From the cell containing the given text, extract its center point as (x, y) coordinate. 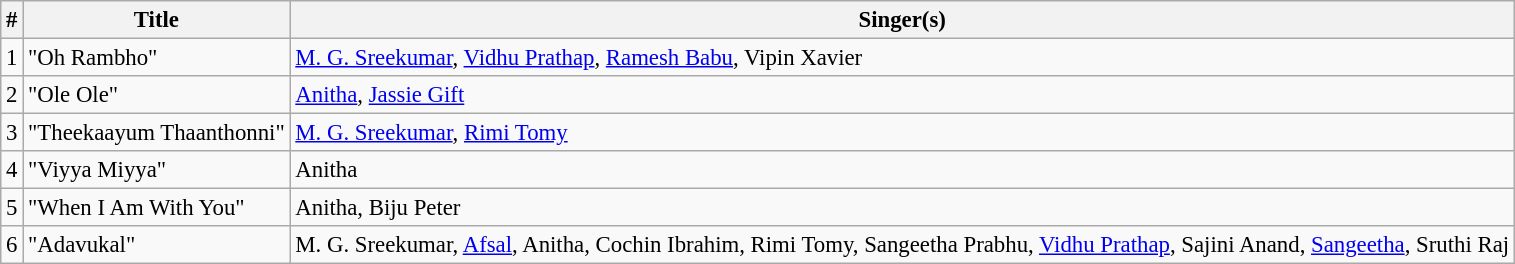
2 (12, 95)
"Adavukal" (156, 245)
"Theekaayum Thaanthonni" (156, 133)
Anitha, Biju Peter (902, 208)
6 (12, 245)
# (12, 20)
3 (12, 133)
Anitha (902, 170)
Anitha, Jassie Gift (902, 95)
"When I Am With You" (156, 208)
"Oh Rambho" (156, 58)
M. G. Sreekumar, Vidhu Prathap, Ramesh Babu, Vipin Xavier (902, 58)
M. G. Sreekumar, Afsal, Anitha, Cochin Ibrahim, Rimi Tomy, Sangeetha Prabhu, Vidhu Prathap, Sajini Anand, Sangeetha, Sruthi Raj (902, 245)
4 (12, 170)
1 (12, 58)
"Ole Ole" (156, 95)
Singer(s) (902, 20)
M. G. Sreekumar, Rimi Tomy (902, 133)
5 (12, 208)
"Viyya Miyya" (156, 170)
Title (156, 20)
